Output the (x, y) coordinate of the center of the cell containing the given text.  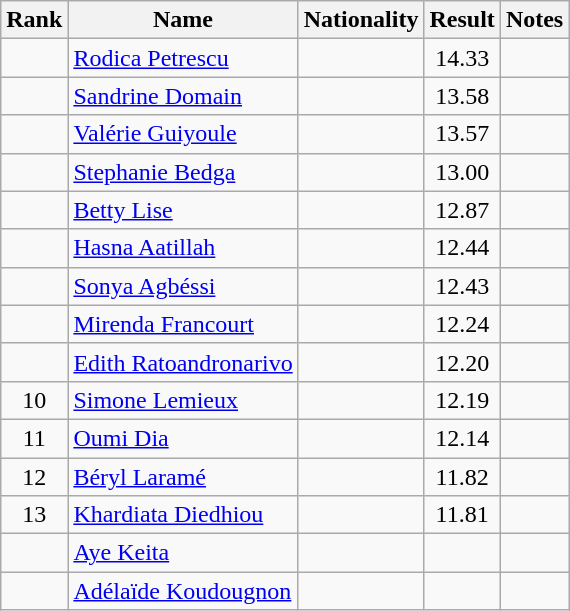
Hasna Aatillah (183, 248)
11.82 (462, 477)
13.58 (462, 96)
Notes (534, 20)
Stephanie Bedga (183, 172)
Aye Keita (183, 553)
Rank (34, 20)
12.20 (462, 362)
13.00 (462, 172)
12.19 (462, 400)
Béryl Laramé (183, 477)
11.81 (462, 515)
11 (34, 438)
Result (462, 20)
12.44 (462, 248)
10 (34, 400)
Sandrine Domain (183, 96)
Valérie Guiyoule (183, 134)
Edith Ratoandronarivo (183, 362)
12.24 (462, 324)
13.57 (462, 134)
Khardiata Diedhiou (183, 515)
Simone Lemieux (183, 400)
13 (34, 515)
12 (34, 477)
12.14 (462, 438)
12.87 (462, 210)
14.33 (462, 58)
Oumi Dia (183, 438)
12.43 (462, 286)
Name (183, 20)
Nationality (361, 20)
Mirenda Francourt (183, 324)
Adélaïde Koudougnon (183, 591)
Betty Lise (183, 210)
Rodica Petrescu (183, 58)
Sonya Agbéssi (183, 286)
